Provide the [X, Y] coordinate of the cell's center where the given text is located.  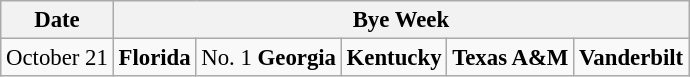
Florida [154, 58]
Vanderbilt [632, 58]
Bye Week [400, 20]
Date [57, 20]
Kentucky [394, 58]
No. 1 Georgia [268, 58]
October 21 [57, 58]
Texas A&M [510, 58]
